Scan for the cell matching the given text and deliver its (x, y) coordinate at center. 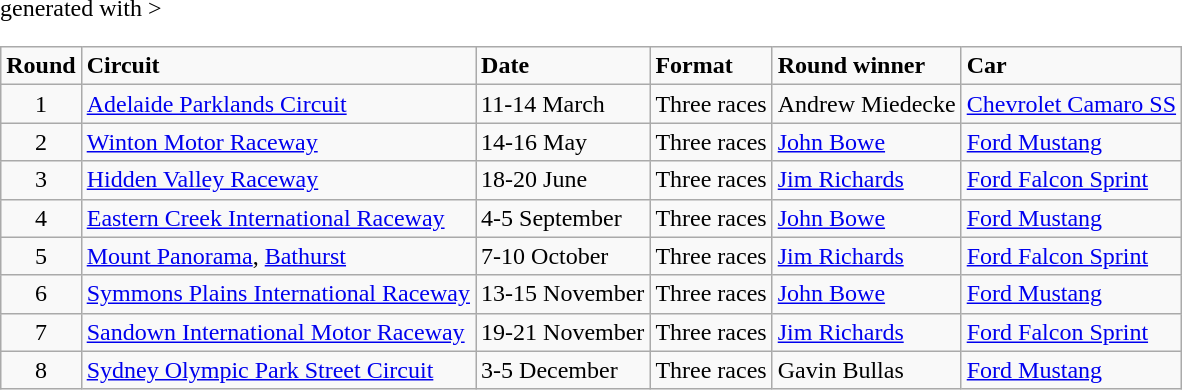
7-10 October (563, 256)
11-14 March (563, 104)
Hidden Valley Raceway (278, 180)
Symmons Plains International Raceway (278, 294)
2 (41, 142)
Mount Panorama, Bathurst (278, 256)
14-16 May (563, 142)
7 (41, 332)
Format (711, 66)
Circuit (278, 66)
5 (41, 256)
Winton Motor Raceway (278, 142)
Adelaide Parklands Circuit (278, 104)
Round (41, 66)
Chevrolet Camaro SS (1071, 104)
Eastern Creek International Raceway (278, 218)
3-5 December (563, 370)
6 (41, 294)
Date (563, 66)
Gavin Bullas (866, 370)
Sydney Olympic Park Street Circuit (278, 370)
18-20 June (563, 180)
8 (41, 370)
Sandown International Motor Raceway (278, 332)
4-5 September (563, 218)
Car (1071, 66)
3 (41, 180)
4 (41, 218)
19-21 November (563, 332)
Andrew Miedecke (866, 104)
1 (41, 104)
13-15 November (563, 294)
Round winner (866, 66)
